Extract the (x, y) coordinate from the center of the cell holding the provided text.  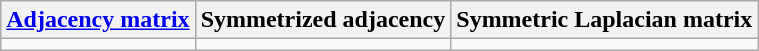
Adjacency matrix (98, 20)
Symmetrized adjacency (323, 20)
Symmetric Laplacian matrix (604, 20)
